Determine the (X, Y) coordinate at the center of the cell enclosing the given text.  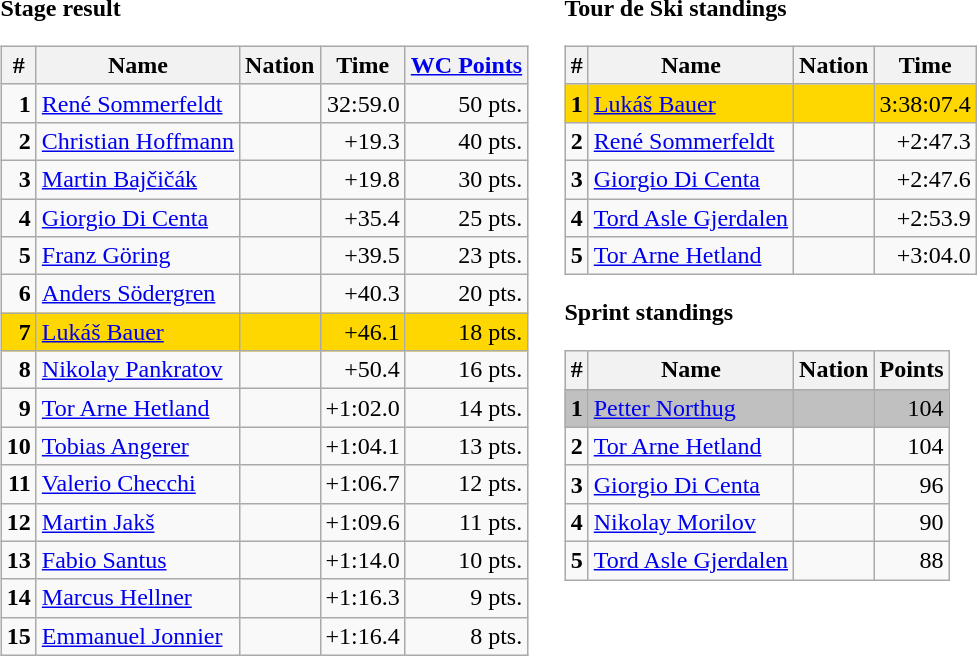
+1:06.7 (362, 484)
Martin Bajčičák (138, 179)
40 pts. (466, 141)
Martin Jakš (138, 522)
+1:09.6 (362, 522)
Points (912, 370)
96 (912, 484)
Valerio Checchi (138, 484)
3:38:07.4 (925, 103)
25 pts. (466, 217)
30 pts. (466, 179)
+1:14.0 (362, 560)
23 pts. (466, 256)
Christian Hoffmann (138, 141)
8 pts. (466, 636)
90 (912, 522)
14 pts. (466, 408)
+3:04.0 (925, 256)
Emmanuel Jonnier (138, 636)
50 pts. (466, 103)
+35.4 (362, 217)
9 (18, 408)
+2:47.6 (925, 179)
+1:04.1 (362, 446)
+50.4 (362, 370)
Petter Northug (690, 408)
+1:16.4 (362, 636)
+19.8 (362, 179)
13 pts. (466, 446)
12 (18, 522)
Nikolay Morilov (690, 522)
8 (18, 370)
Marcus Hellner (138, 598)
14 (18, 598)
18 pts. (466, 332)
Fabio Santus (138, 560)
15 (18, 636)
+1:02.0 (362, 408)
16 pts. (466, 370)
10 (18, 446)
+1:16.3 (362, 598)
13 (18, 560)
6 (18, 294)
+39.5 (362, 256)
20 pts. (466, 294)
32:59.0 (362, 103)
11 pts. (466, 522)
Franz Göring (138, 256)
+2:47.3 (925, 141)
+19.3 (362, 141)
+2:53.9 (925, 217)
Tobias Angerer (138, 446)
Anders Södergren (138, 294)
+40.3 (362, 294)
7 (18, 332)
11 (18, 484)
WC Points (466, 65)
+46.1 (362, 332)
12 pts. (466, 484)
88 (912, 560)
9 pts. (466, 598)
Nikolay Pankratov (138, 370)
10 pts. (466, 560)
